For the text-containing cell, return its midpoint in (X, Y) coordinate format. 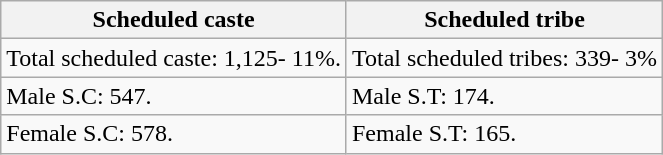
Total scheduled caste: 1,125- 11%. (174, 58)
Female S.T: 165. (504, 134)
Total scheduled tribes: 339- 3% (504, 58)
Male S.C: 547. (174, 96)
Scheduled caste (174, 20)
Female S.C: 578. (174, 134)
Scheduled tribe (504, 20)
Male S.T: 174. (504, 96)
